For the text-containing cell, return its midpoint in [x, y] coordinate format. 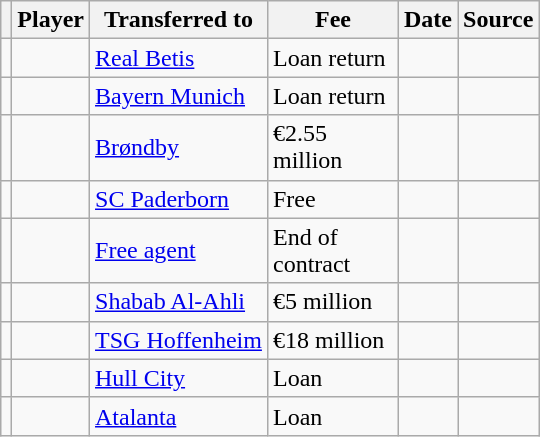
€2.55 million [332, 148]
Free [332, 199]
Free agent [179, 250]
Real Betis [179, 58]
Shabab Al-Ahli [179, 302]
Bayern Munich [179, 96]
TSG Hoffenheim [179, 340]
Player [51, 20]
SC Paderborn [179, 199]
Transferred to [179, 20]
Hull City [179, 378]
Atalanta [179, 416]
€18 million [332, 340]
Brøndby [179, 148]
Fee [332, 20]
Source [498, 20]
Date [428, 20]
€5 million [332, 302]
End of contract [332, 250]
